Extract the [X, Y] coordinate from the center of the cell holding the provided text.  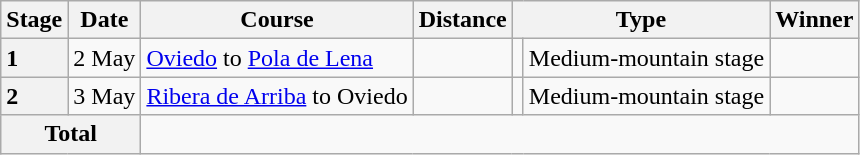
3 May [104, 96]
1 [34, 58]
Oviedo to Pola de Lena [277, 58]
2 May [104, 58]
Ribera de Arriba to Oviedo [277, 96]
Total [71, 134]
Date [104, 20]
Type [640, 20]
2 [34, 96]
Distance [462, 20]
Winner [814, 20]
Course [277, 20]
Stage [34, 20]
